For the text-containing cell, return its midpoint in [x, y] coordinate format. 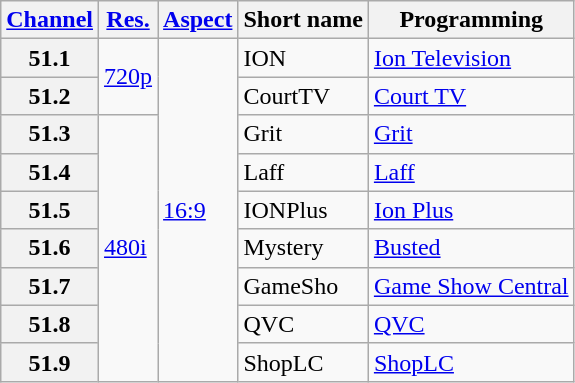
51.6 [50, 248]
Programming [471, 20]
51.3 [50, 134]
51.1 [50, 58]
IONPlus [303, 210]
Ion Television [471, 58]
Channel [50, 20]
Ion Plus [471, 210]
Res. [128, 20]
51.4 [50, 172]
ION [303, 58]
Busted [471, 248]
51.9 [50, 362]
480i [128, 248]
GameSho [303, 286]
51.8 [50, 324]
720p [128, 77]
Aspect [198, 20]
Game Show Central [471, 286]
51.7 [50, 286]
Mystery [303, 248]
51.5 [50, 210]
51.2 [50, 96]
Short name [303, 20]
16:9 [198, 210]
CourtTV [303, 96]
Court TV [471, 96]
